Return the [x, y] coordinate for the center point of the cell that contains the specified text.  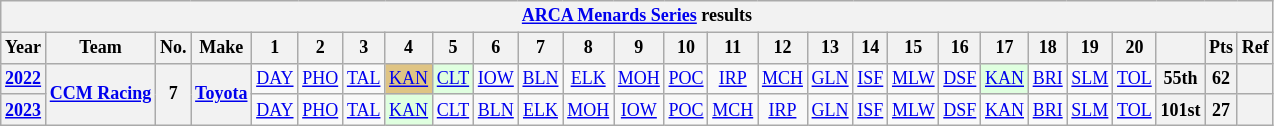
Team [100, 48]
2 [320, 48]
101st [1180, 110]
13 [830, 48]
15 [914, 48]
19 [1090, 48]
ARCA Menards Series results [637, 16]
2022 [24, 78]
Toyota [222, 94]
55th [1180, 78]
4 [409, 48]
2023 [24, 110]
27 [1222, 110]
11 [733, 48]
10 [686, 48]
1 [275, 48]
Make [222, 48]
8 [588, 48]
16 [960, 48]
CCM Racing [100, 94]
62 [1222, 78]
6 [496, 48]
No. [174, 48]
5 [452, 48]
20 [1134, 48]
14 [870, 48]
18 [1048, 48]
9 [640, 48]
Year [24, 48]
3 [364, 48]
12 [783, 48]
17 [1005, 48]
Ref [1255, 48]
Pts [1222, 48]
